Pinpoint the cell where the given text exists, returning its (x, y) midpoint coordinate. 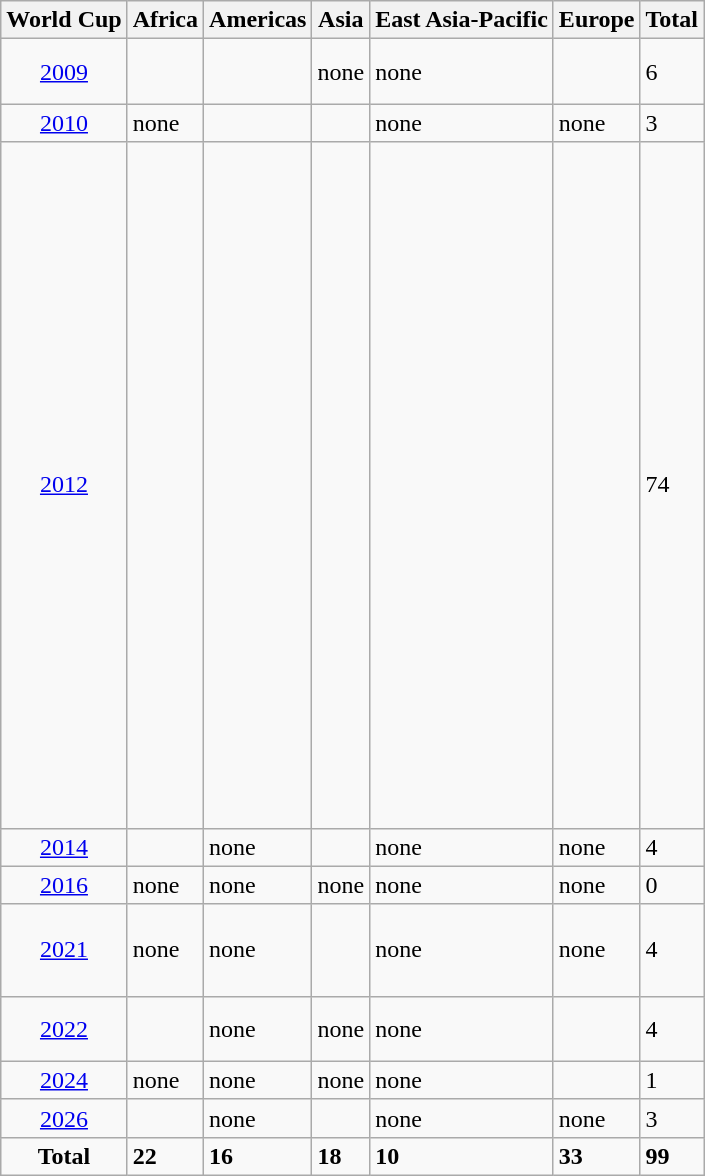
33 (596, 1156)
18 (341, 1156)
Africa (165, 20)
2026 (64, 1118)
2021 (64, 950)
2012 (64, 485)
99 (672, 1156)
East Asia-Pacific (462, 20)
2014 (64, 847)
2022 (64, 1028)
2024 (64, 1080)
2010 (64, 123)
0 (672, 885)
16 (258, 1156)
2009 (64, 72)
74 (672, 485)
2016 (64, 885)
6 (672, 72)
Asia (341, 20)
Europe (596, 20)
1 (672, 1080)
22 (165, 1156)
10 (462, 1156)
World Cup (64, 20)
Americas (258, 20)
